Locate the cell with the specified text and output its [X, Y] center coordinate. 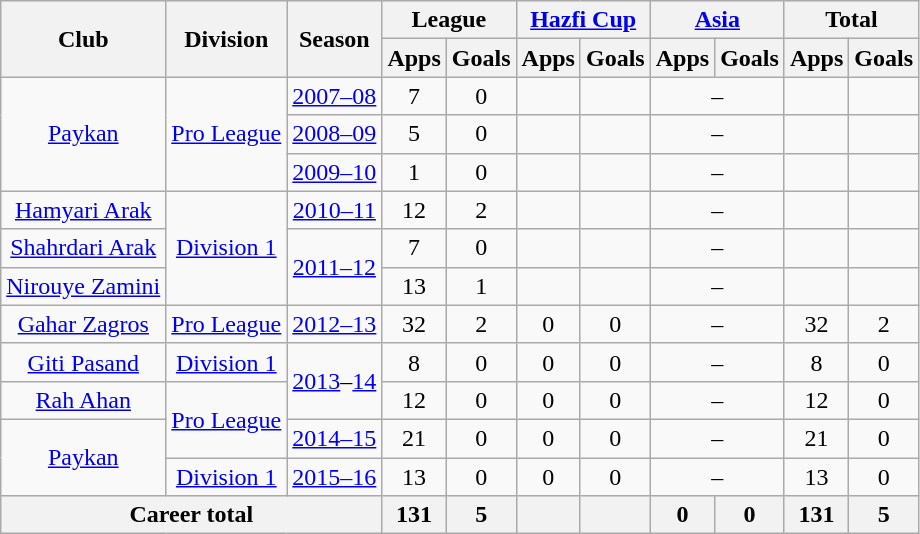
Giti Pasand [84, 362]
League [449, 20]
Season [334, 39]
Hazfi Cup [583, 20]
2011–12 [334, 267]
Shahrdari Arak [84, 248]
2010–11 [334, 210]
2008–09 [334, 134]
Club [84, 39]
2009–10 [334, 172]
2007–08 [334, 96]
Gahar Zagros [84, 324]
Hamyari Arak [84, 210]
Career total [192, 515]
Division [226, 39]
2015–16 [334, 477]
2013–14 [334, 381]
Total [851, 20]
Asia [717, 20]
Rah Ahan [84, 400]
2012–13 [334, 324]
2014–15 [334, 438]
Nirouye Zamini [84, 286]
